Provide the (x, y) coordinate of the cell's center where the given text is located.  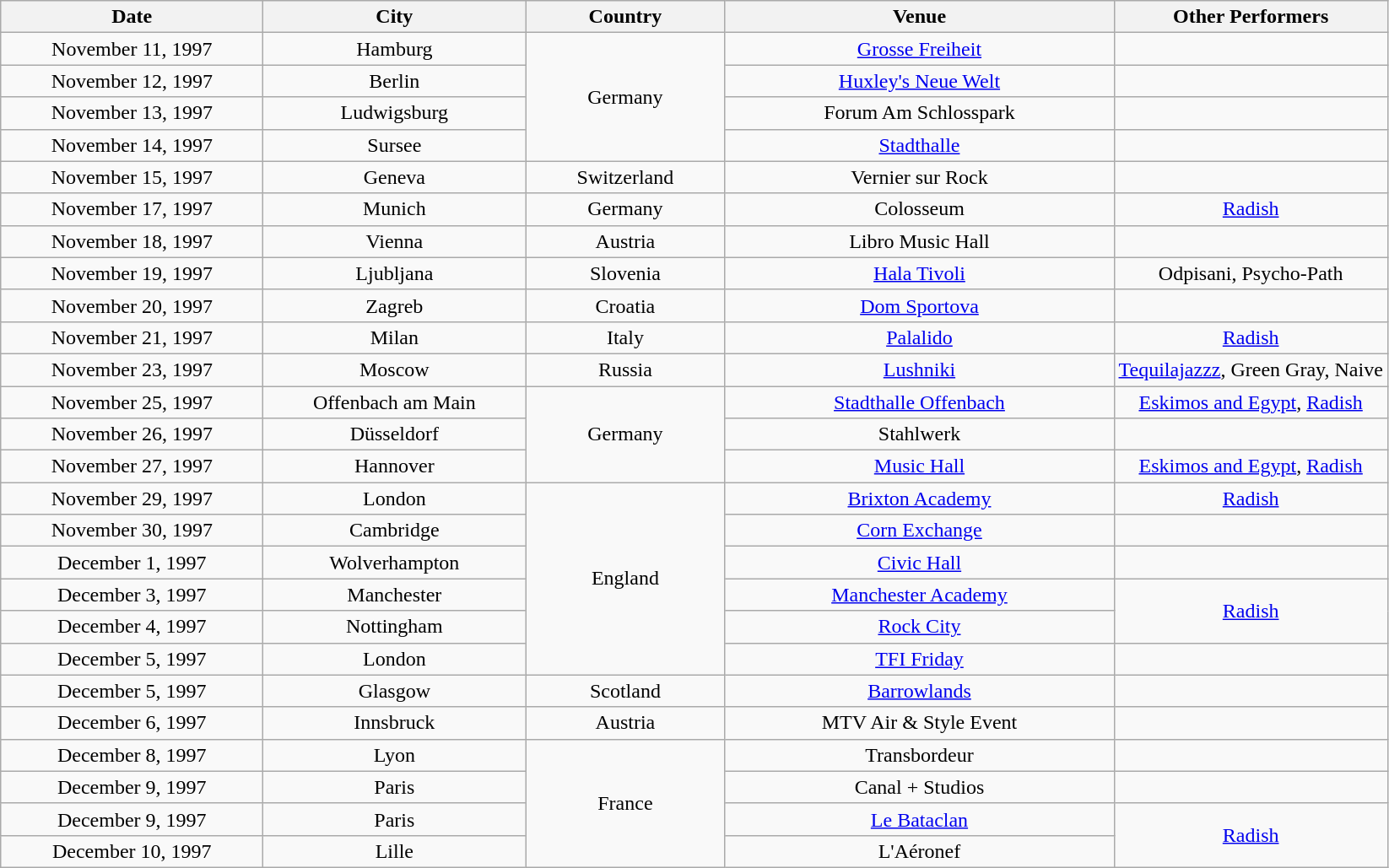
Switzerland (625, 177)
Dom Sportova (920, 305)
Stadthalle Offenbach (920, 402)
December 4, 1997 (132, 627)
Country (625, 17)
Düsseldorf (395, 434)
December 10, 1997 (132, 851)
November 12, 1997 (132, 81)
November 29, 1997 (132, 499)
November 18, 1997 (132, 241)
Date (132, 17)
Libro Music Hall (920, 241)
City (395, 17)
November 14, 1997 (132, 145)
Sursee (395, 145)
Palalido (920, 337)
Italy (625, 337)
November 19, 1997 (132, 273)
Transbordeur (920, 755)
England (625, 579)
Ludwigsburg (395, 113)
Forum Am Schlosspark (920, 113)
Russia (625, 369)
L'Aéronef (920, 851)
Vernier sur Rock (920, 177)
November 21, 1997 (132, 337)
Hala Tivoli (920, 273)
Grosse Freiheit (920, 49)
November 15, 1997 (132, 177)
Other Performers (1251, 17)
Vienna (395, 241)
Hamburg (395, 49)
Colosseum (920, 209)
Ljubljana (395, 273)
Lyon (395, 755)
Corn Exchange (920, 531)
Geneva (395, 177)
November 17, 1997 (132, 209)
November 20, 1997 (132, 305)
Slovenia (625, 273)
TFI Friday (920, 659)
December 1, 1997 (132, 563)
Civic Hall (920, 563)
Le Bataclan (920, 819)
Offenbach am Main (395, 402)
Canal + Studios (920, 787)
Tequilajazzz, Green Gray, Naive (1251, 369)
Odpisani, Psycho-Path (1251, 273)
France (625, 803)
Lushniki (920, 369)
Huxley's Neue Welt (920, 81)
November 25, 1997 (132, 402)
Innsbruck (395, 723)
November 30, 1997 (132, 531)
Cambridge (395, 531)
November 11, 1997 (132, 49)
November 26, 1997 (132, 434)
Croatia (625, 305)
Music Hall (920, 466)
Zagreb (395, 305)
Venue (920, 17)
December 6, 1997 (132, 723)
Wolverhampton (395, 563)
Glasgow (395, 691)
Nottingham (395, 627)
November 23, 1997 (132, 369)
November 13, 1997 (132, 113)
Rock City (920, 627)
Brixton Academy (920, 499)
Stadthalle (920, 145)
Munich (395, 209)
MTV Air & Style Event (920, 723)
Lille (395, 851)
Manchester (395, 595)
Barrowlands (920, 691)
Scotland (625, 691)
Berlin (395, 81)
Manchester Academy (920, 595)
December 8, 1997 (132, 755)
Hannover (395, 466)
November 27, 1997 (132, 466)
December 3, 1997 (132, 595)
Milan (395, 337)
Stahlwerk (920, 434)
Moscow (395, 369)
